Return (X, Y) of the center of cell containing provided text 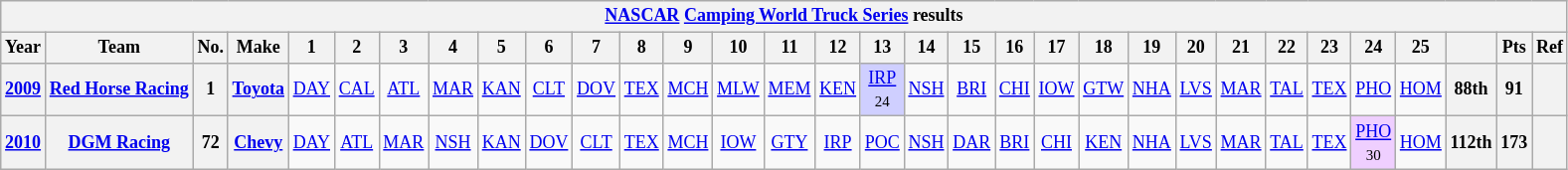
16 (1014, 48)
PHO (1374, 89)
Pts (1514, 48)
Team (119, 48)
8 (641, 48)
IRP (838, 143)
DAR (972, 143)
88th (1472, 89)
GTW (1104, 89)
23 (1329, 48)
No. (211, 48)
12 (838, 48)
MEM (789, 89)
2009 (24, 89)
PHO30 (1374, 143)
MLW (738, 89)
91 (1514, 89)
Make (259, 48)
18 (1104, 48)
72 (211, 143)
9 (688, 48)
20 (1195, 48)
NASCAR Camping World Truck Series results (784, 16)
6 (549, 48)
2010 (24, 143)
GTY (789, 143)
Ref (1550, 48)
4 (453, 48)
112th (1472, 143)
POC (882, 143)
14 (927, 48)
DGM Racing (119, 143)
7 (597, 48)
13 (882, 48)
3 (404, 48)
Toyota (259, 89)
21 (1241, 48)
IRP24 (882, 89)
CAL (356, 89)
19 (1152, 48)
2 (356, 48)
11 (789, 48)
Chevy (259, 143)
17 (1056, 48)
22 (1287, 48)
5 (501, 48)
Year (24, 48)
24 (1374, 48)
173 (1514, 143)
Red Horse Racing (119, 89)
25 (1422, 48)
15 (972, 48)
10 (738, 48)
